Scan for the cell matching the given text and deliver its (X, Y) coordinate at center. 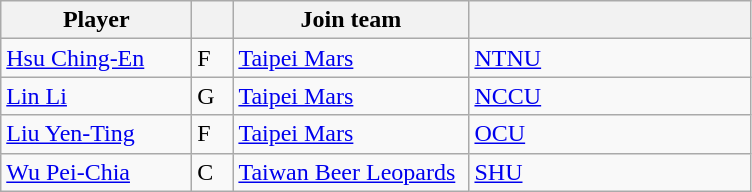
Wu Pei-Chia (96, 172)
NTNU (610, 58)
Player (96, 20)
G (212, 96)
Lin Li (96, 96)
Liu Yen-Ting (96, 134)
C (212, 172)
OCU (610, 134)
Taiwan Beer Leopards (351, 172)
Join team (351, 20)
Hsu Ching-En (96, 58)
SHU (610, 172)
NCCU (610, 96)
